From the cell containing the given text, extract its center point as [X, Y] coordinate. 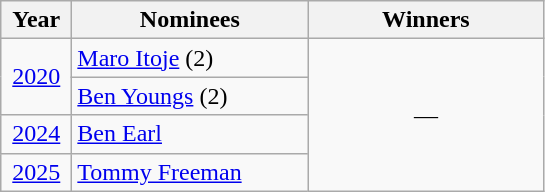
— [426, 115]
Ben Earl [190, 134]
2020 [36, 77]
Year [36, 20]
2024 [36, 134]
Winners [426, 20]
Ben Youngs (2) [190, 96]
Tommy Freeman [190, 172]
2025 [36, 172]
Nominees [190, 20]
Maro Itoje (2) [190, 58]
